Determine the [x, y] coordinate at the center of the cell enclosing the given text.  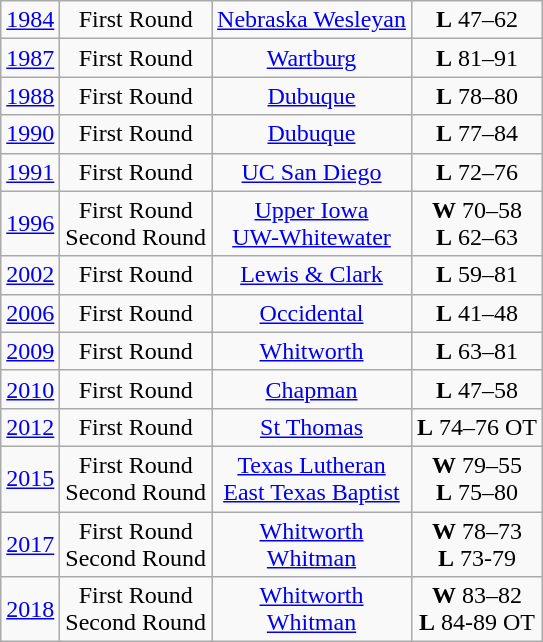
L 74–76 OT [476, 427]
Whitworth [312, 351]
L 72–76 [476, 172]
L 81–91 [476, 58]
L 78–80 [476, 96]
L 47–58 [476, 389]
2012 [30, 427]
2018 [30, 610]
Nebraska Wesleyan [312, 20]
1991 [30, 172]
1990 [30, 134]
L 77–84 [476, 134]
L 47–62 [476, 20]
2010 [30, 389]
2015 [30, 478]
2017 [30, 544]
1996 [30, 224]
Chapman [312, 389]
W 83–82L 84-89 OT [476, 610]
L 41–48 [476, 313]
1987 [30, 58]
W 78–73L 73-79 [476, 544]
UC San Diego [312, 172]
St Thomas [312, 427]
Lewis & Clark [312, 275]
2009 [30, 351]
2006 [30, 313]
1984 [30, 20]
Texas LutheranEast Texas Baptist [312, 478]
2002 [30, 275]
Wartburg [312, 58]
Upper IowaUW-Whitewater [312, 224]
L 63–81 [476, 351]
L 59–81 [476, 275]
Occidental [312, 313]
W 79–55L 75–80 [476, 478]
1988 [30, 96]
W 70–58L 62–63 [476, 224]
